Search for the cell housing the specified text and yield its (X, Y) center coordinate. 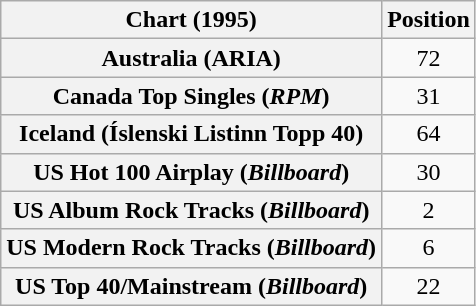
US Hot 100 Airplay (Billboard) (192, 172)
US Top 40/Mainstream (Billboard) (192, 286)
2 (429, 210)
US Album Rock Tracks (Billboard) (192, 210)
Iceland (Íslenski Listinn Topp 40) (192, 134)
Canada Top Singles (RPM) (192, 96)
30 (429, 172)
31 (429, 96)
US Modern Rock Tracks (Billboard) (192, 248)
64 (429, 134)
Australia (ARIA) (192, 58)
Position (429, 20)
22 (429, 286)
72 (429, 58)
6 (429, 248)
Chart (1995) (192, 20)
